Return the (x, y) coordinate for the center point of the cell that contains the specified text.  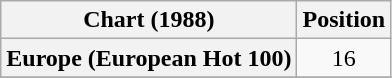
16 (344, 58)
Position (344, 20)
Chart (1988) (149, 20)
Europe (European Hot 100) (149, 58)
